Search for the cell housing the specified text and yield its (x, y) center coordinate. 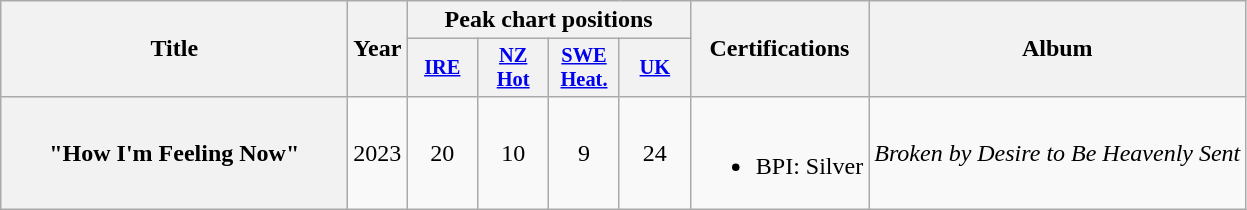
Title (174, 49)
Broken by Desire to Be Heavenly Sent (1058, 152)
Peak chart positions (548, 20)
Year (378, 49)
IRE (442, 68)
Album (1058, 49)
9 (584, 152)
NZHot (514, 68)
2023 (378, 152)
20 (442, 152)
Certifications (779, 49)
BPI: Silver (779, 152)
10 (514, 152)
24 (654, 152)
UK (654, 68)
SWEHeat. (584, 68)
"How I'm Feeling Now" (174, 152)
